Search for the cell housing the specified text and yield its [X, Y] center coordinate. 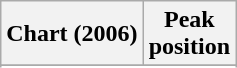
Peakposition [189, 34]
Chart (2006) [72, 34]
